Return the [X, Y] coordinate for the center point of the cell that contains the specified text.  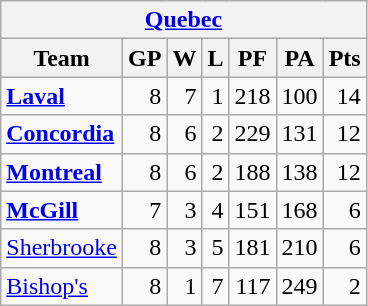
168 [300, 210]
181 [252, 248]
210 [300, 248]
249 [300, 286]
4 [216, 210]
218 [252, 96]
Laval [62, 96]
Quebec [184, 20]
PF [252, 58]
131 [300, 134]
Sherbrooke [62, 248]
5 [216, 248]
Concordia [62, 134]
138 [300, 172]
100 [300, 96]
Montreal [62, 172]
Bishop's [62, 286]
W [184, 58]
151 [252, 210]
Pts [344, 58]
McGill [62, 210]
GP [144, 58]
117 [252, 286]
PA [300, 58]
14 [344, 96]
Team [62, 58]
L [216, 58]
188 [252, 172]
229 [252, 134]
